Capture the cell that displays the provided text and extract its [x, y] central coordinate. 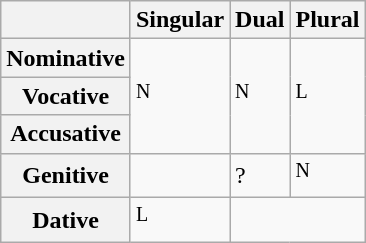
Genitive [66, 176]
Singular [180, 20]
Accusative [66, 134]
Dual [260, 20]
Plural [328, 20]
Nominative [66, 58]
? [260, 176]
Dative [66, 220]
Vocative [66, 96]
